Capture the cell that displays the provided text and extract its (X, Y) central coordinate. 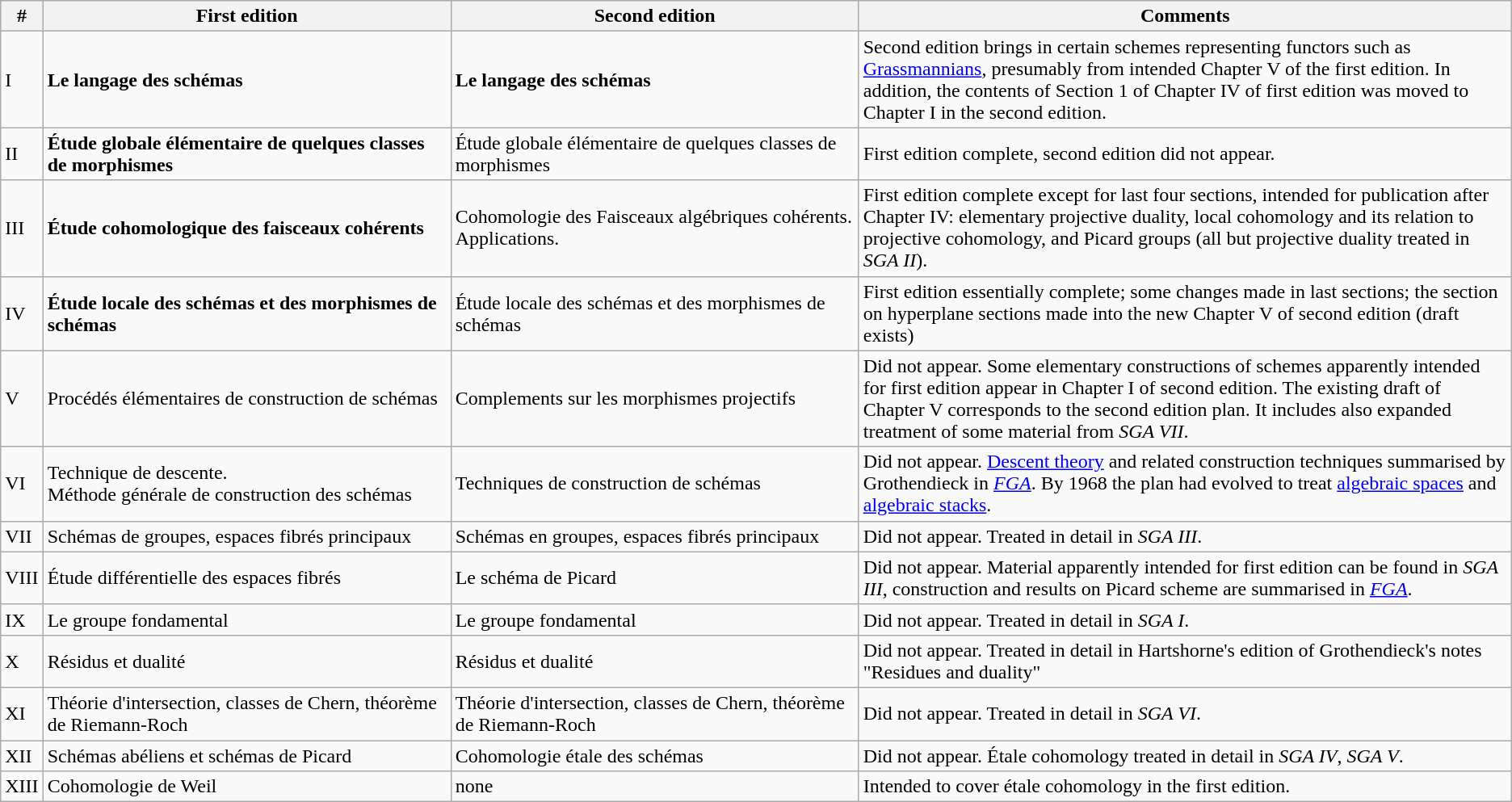
Étude différentielle des espaces fibrés (247, 578)
X (22, 661)
I (22, 79)
Schémas abéliens et schémas de Picard (247, 755)
none (654, 787)
Complements sur les morphismes projectifs (654, 399)
First edition complete, second edition did not appear. (1185, 153)
VIII (22, 578)
V (22, 399)
VII (22, 536)
Intended to cover étale cohomology in the first edition. (1185, 787)
XIII (22, 787)
Étude cohomologique des faisceaux cohérents (247, 228)
Second edition (654, 16)
Did not appear. Treated in detail in SGA III. (1185, 536)
Did not appear. Treated in detail in SGA I. (1185, 619)
# (22, 16)
IV (22, 313)
Cohomologie étale des schémas (654, 755)
IX (22, 619)
II (22, 153)
III (22, 228)
Cohomologie de Weil (247, 787)
Cohomologie des Faisceaux algébriques cohérents. Applications. (654, 228)
Techniques de construction de schémas (654, 484)
XII (22, 755)
Schémas de groupes, espaces fibrés principaux (247, 536)
Did not appear. Treated in detail in Hartshorne's edition of Grothendieck's notes "Residues and duality" (1185, 661)
Comments (1185, 16)
Schémas en groupes, espaces fibrés principaux (654, 536)
Did not appear. Treated in detail in SGA VI. (1185, 714)
Procédés élémentaires de construction de schémas (247, 399)
First edition (247, 16)
Did not appear. Étale cohomology treated in detail in SGA IV, SGA V. (1185, 755)
Le schéma de Picard (654, 578)
XI (22, 714)
Technique de descente. Méthode générale de construction des schémas (247, 484)
VI (22, 484)
